Search for the cell housing the specified text and yield its (X, Y) center coordinate. 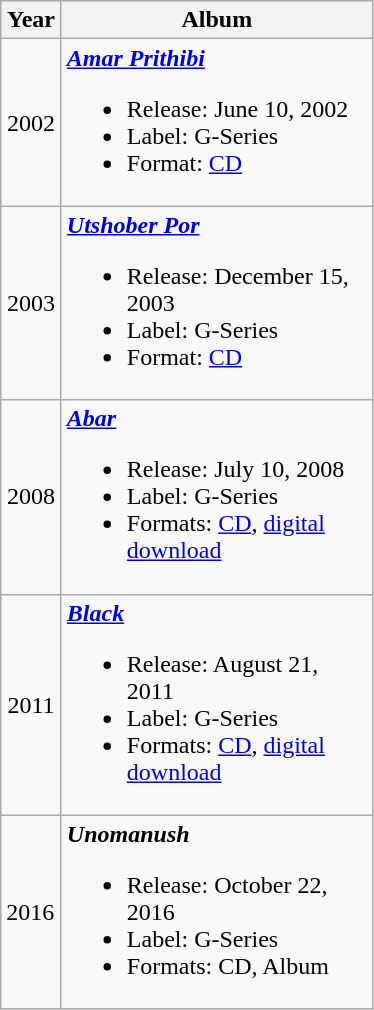
AbarRelease: July 10, 2008Label: G-SeriesFormats: CD, digital download (216, 497)
UnomanushRelease: October 22, 2016Label: G-SeriesFormats: CD, Album (216, 912)
Album (216, 20)
2011 (32, 704)
Year (32, 20)
2002 (32, 122)
Utshober PorRelease: December 15, 2003Label: G-SeriesFormat: CD (216, 303)
2003 (32, 303)
2008 (32, 497)
Amar PrithibiRelease: June 10, 2002Label: G-SeriesFormat: CD (216, 122)
2016 (32, 912)
BlackRelease: August 21, 2011Label: G-SeriesFormats: CD, digital download (216, 704)
